For the text-containing cell, return its midpoint in (x, y) coordinate format. 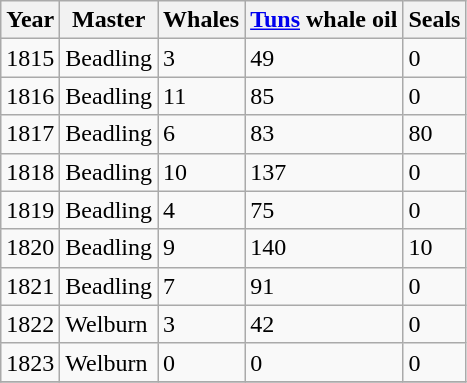
42 (324, 324)
85 (324, 96)
49 (324, 58)
1823 (30, 362)
Tuns whale oil (324, 20)
75 (324, 210)
6 (202, 134)
137 (324, 172)
1819 (30, 210)
80 (434, 134)
Seals (434, 20)
83 (324, 134)
140 (324, 248)
Whales (202, 20)
7 (202, 286)
4 (202, 210)
Master (109, 20)
11 (202, 96)
1822 (30, 324)
Year (30, 20)
1818 (30, 172)
1817 (30, 134)
1815 (30, 58)
91 (324, 286)
1816 (30, 96)
1820 (30, 248)
1821 (30, 286)
9 (202, 248)
